Detect which cell encompasses the target text, then output its (x, y) center coordinate. 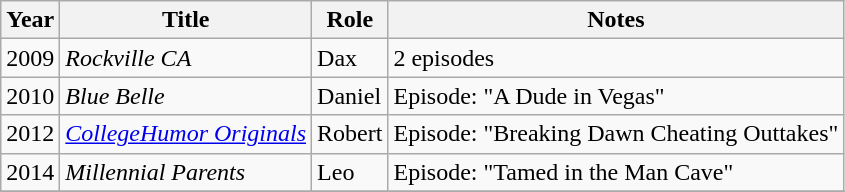
Dax (350, 58)
Rockville CA (186, 58)
2014 (30, 172)
Notes (616, 20)
Blue Belle (186, 96)
Millennial Parents (186, 172)
Episode: "Breaking Dawn Cheating Outtakes" (616, 134)
Robert (350, 134)
2 episodes (616, 58)
Daniel (350, 96)
Leo (350, 172)
CollegeHumor Originals (186, 134)
Episode: "Tamed in the Man Cave" (616, 172)
Role (350, 20)
2012 (30, 134)
2009 (30, 58)
Title (186, 20)
Episode: "A Dude in Vegas" (616, 96)
Year (30, 20)
2010 (30, 96)
